Identify which cell holds the provided text, then report its (x, y) central coordinate. 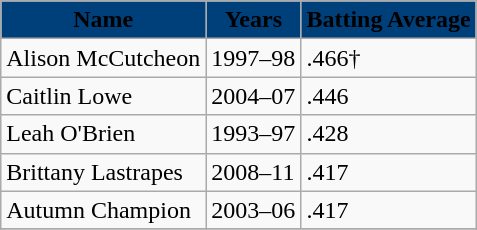
.428 (388, 134)
2003–06 (254, 210)
1997–98 (254, 58)
.446 (388, 96)
Alison McCutcheon (104, 58)
Years (254, 20)
2004–07 (254, 96)
Brittany Lastrapes (104, 172)
Caitlin Lowe (104, 96)
2008–11 (254, 172)
Name (104, 20)
.466† (388, 58)
Autumn Champion (104, 210)
Batting Average (388, 20)
1993–97 (254, 134)
Leah O'Brien (104, 134)
